Find where the given text appears and provide that cell's center as [x, y] coordinate. 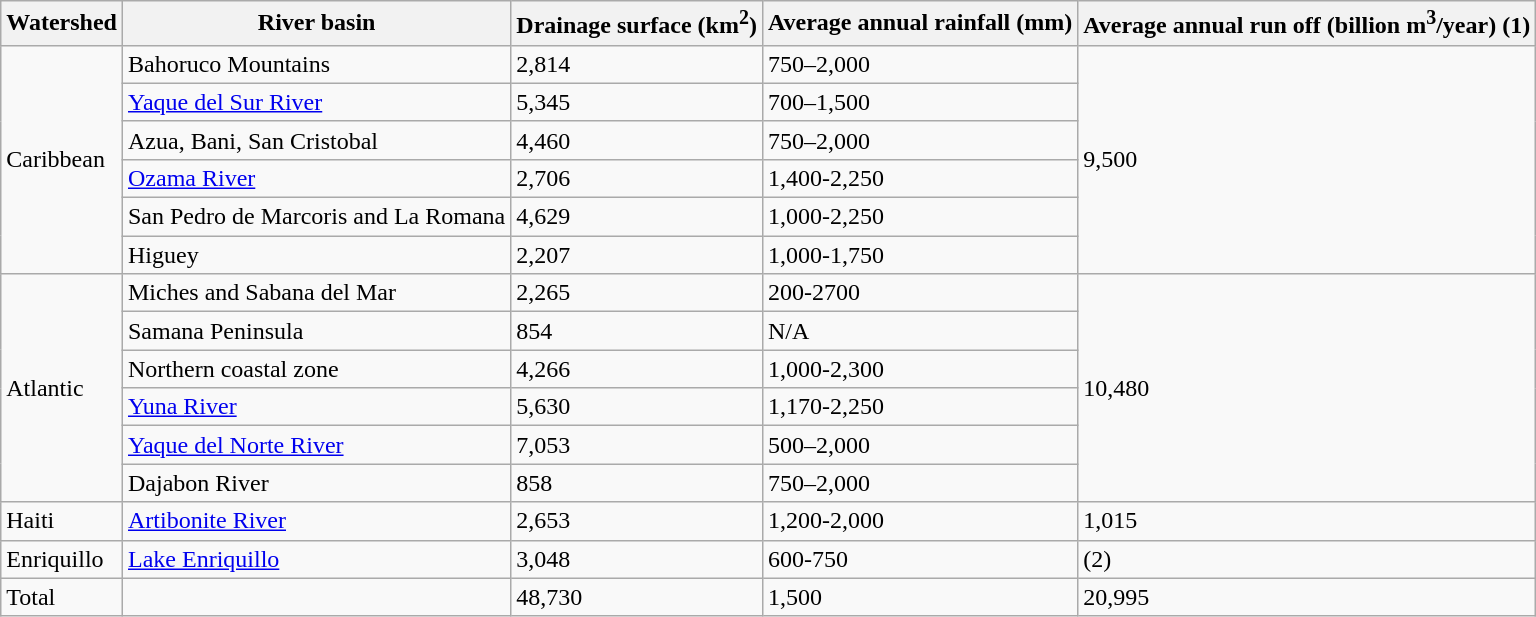
Atlantic [62, 388]
Drainage surface (km2) [637, 24]
1,015 [1307, 521]
1,000-2,300 [920, 369]
200-2700 [920, 293]
48,730 [637, 597]
10,480 [1307, 388]
Watershed [62, 24]
5,345 [637, 102]
Northern coastal zone [316, 369]
2,265 [637, 293]
2,207 [637, 255]
Average annual run off (billion m3/year) (1) [1307, 24]
Average annual rainfall (mm) [920, 24]
4,629 [637, 217]
3,048 [637, 559]
(2) [1307, 559]
N/A [920, 331]
San Pedro de Marcoris and La Romana [316, 217]
Samana Peninsula [316, 331]
Total [62, 597]
1,200-2,000 [920, 521]
4,460 [637, 140]
700–1,500 [920, 102]
Lake Enriquillo [316, 559]
7,053 [637, 445]
1,000-2,250 [920, 217]
River basin [316, 24]
Yuna River [316, 407]
Caribbean [62, 159]
Yaque del Sur River [316, 102]
2,706 [637, 178]
Higuey [316, 255]
1,400-2,250 [920, 178]
Miches and Sabana del Mar [316, 293]
858 [637, 483]
Artibonite River [316, 521]
Azua, Bani, San Cristobal [316, 140]
1,500 [920, 597]
5,630 [637, 407]
1,170-2,250 [920, 407]
Enriquillo [62, 559]
Ozama River [316, 178]
500–2,000 [920, 445]
2,814 [637, 64]
20,995 [1307, 597]
4,266 [637, 369]
9,500 [1307, 159]
854 [637, 331]
Yaque del Norte River [316, 445]
1,000-1,750 [920, 255]
2,653 [637, 521]
600-750 [920, 559]
Dajabon River [316, 483]
Bahoruco Mountains [316, 64]
Haiti [62, 521]
